From the cell containing the given text, extract its center point as (X, Y) coordinate. 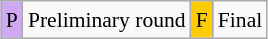
Final (240, 20)
P (12, 20)
Preliminary round (107, 20)
F (202, 20)
